Detect which cell encompasses the target text, then output its (x, y) center coordinate. 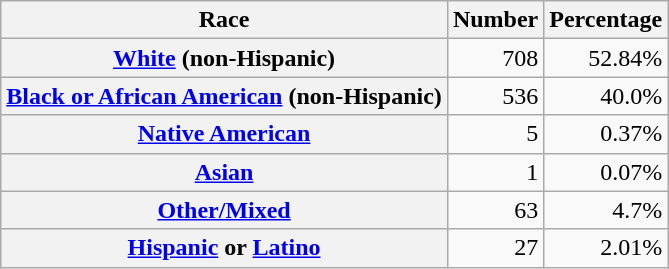
Native American (224, 134)
27 (495, 248)
52.84% (606, 58)
2.01% (606, 248)
536 (495, 96)
Race (224, 20)
Hispanic or Latino (224, 248)
40.0% (606, 96)
0.07% (606, 172)
63 (495, 210)
4.7% (606, 210)
White (non-Hispanic) (224, 58)
1 (495, 172)
Black or African American (non-Hispanic) (224, 96)
708 (495, 58)
Asian (224, 172)
Number (495, 20)
0.37% (606, 134)
Other/Mixed (224, 210)
5 (495, 134)
Percentage (606, 20)
